Locate the cell with the specified text and output its (X, Y) center coordinate. 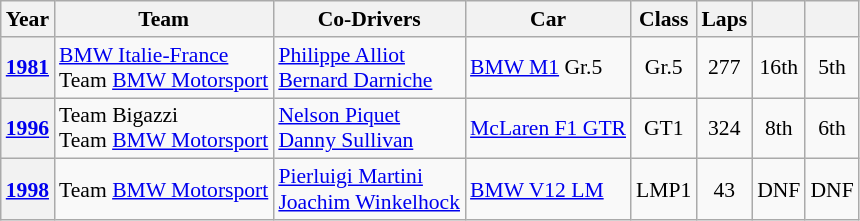
1998 (28, 190)
16th (778, 68)
Class (664, 19)
Pierluigi Martini Joachim Winkelhock (369, 190)
8th (778, 128)
Team (164, 19)
Gr.5 (664, 68)
BMW Italie-France Team BMW Motorsport (164, 68)
6th (832, 128)
1996 (28, 128)
Nelson Piquet Danny Sullivan (369, 128)
43 (724, 190)
Co-Drivers (369, 19)
McLaren F1 GTR (548, 128)
LMP1 (664, 190)
5th (832, 68)
Laps (724, 19)
1981 (28, 68)
Team Bigazzi Team BMW Motorsport (164, 128)
Car (548, 19)
GT1 (664, 128)
277 (724, 68)
Year (28, 19)
324 (724, 128)
BMW V12 LM (548, 190)
Philippe Alliot Bernard Darniche (369, 68)
BMW M1 Gr.5 (548, 68)
Team BMW Motorsport (164, 190)
